Return the [X, Y] coordinate for the center point of the cell that contains the specified text.  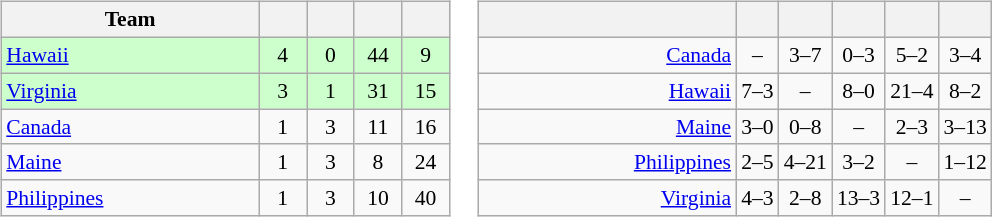
11 [378, 127]
3–2 [858, 162]
44 [378, 55]
3–4 [964, 55]
21–4 [912, 91]
3–7 [806, 55]
16 [426, 127]
3–0 [758, 127]
4–21 [806, 162]
40 [426, 198]
7–3 [758, 91]
15 [426, 91]
2–8 [806, 198]
1–12 [964, 162]
9 [426, 55]
0 [330, 55]
3–13 [964, 127]
Team [130, 20]
10 [378, 198]
0–8 [806, 127]
4 [283, 55]
8–2 [964, 91]
8 [378, 162]
4–3 [758, 198]
12–1 [912, 198]
2–5 [758, 162]
24 [426, 162]
8–0 [858, 91]
13–3 [858, 198]
0–3 [858, 55]
2–3 [912, 127]
31 [378, 91]
5–2 [912, 55]
